Scan for the cell matching the given text and deliver its (X, Y) coordinate at center. 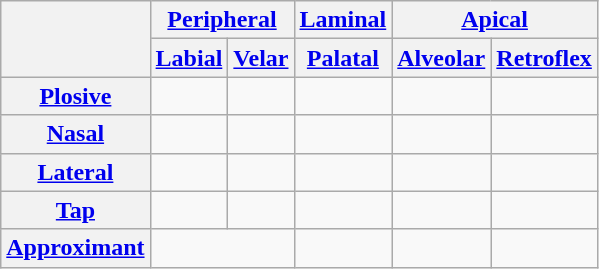
Plosive (76, 96)
Lateral (76, 172)
Alveolar (442, 58)
Laminal (343, 20)
Apical (495, 20)
Approximant (76, 248)
Peripheral (222, 20)
Nasal (76, 134)
Retroflex (544, 58)
Velar (261, 58)
Labial (189, 58)
Palatal (343, 58)
Tap (76, 210)
